For the text-containing cell, return its midpoint in [X, Y] coordinate format. 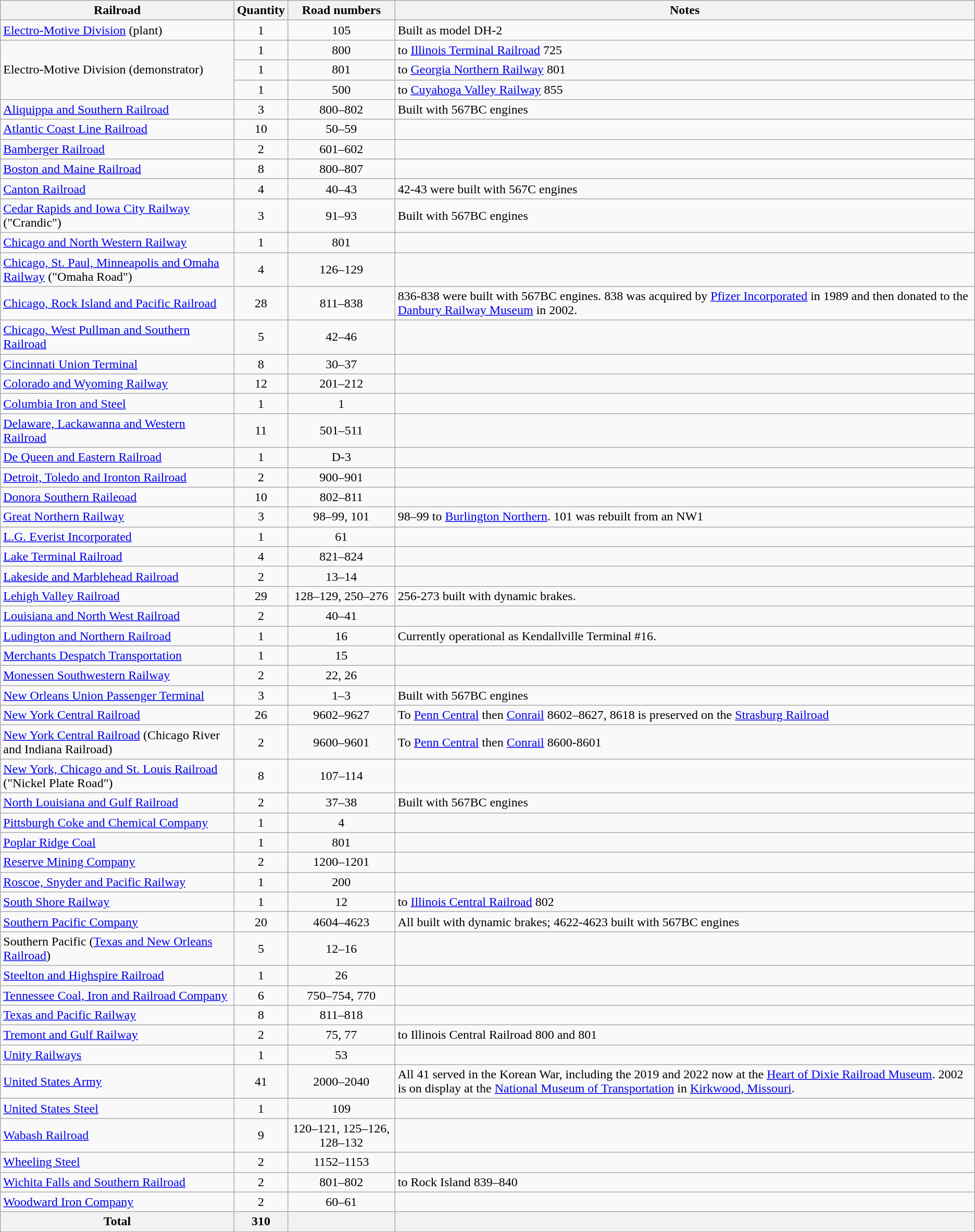
811–818 [341, 1015]
Total [118, 1222]
41 [260, 1081]
Wichita Falls and Southern Railroad [118, 1182]
105 [341, 30]
to Georgia Northern Railway 801 [684, 70]
109 [341, 1109]
2000–2040 [341, 1081]
Notes [684, 10]
De Queen and Eastern Railroad [118, 457]
256-273 built with dynamic brakes. [684, 596]
107–114 [341, 776]
9600–9601 [341, 742]
Steelton and Highspire Railroad [118, 975]
Pittsburgh Coke and Chemical Company [118, 823]
30–37 [341, 364]
New York, Chicago and St. Louis Railroad ("Nickel Plate Road") [118, 776]
37–38 [341, 803]
Texas and Pacific Railway [118, 1015]
to Rock Island 839–840 [684, 1182]
Canton Railroad [118, 189]
836-838 were built with 567BC engines. 838 was acquired by Pfizer Incorporated in 1989 and then donated to the Danbury Railway Museum in 2002. [684, 303]
811–838 [341, 303]
Cedar Rapids and Iowa City Railway ("Crandic") [118, 216]
15 [341, 656]
Built as model DH-2 [684, 30]
Delaware, Lackawanna and Western Railroad [118, 430]
126–129 [341, 269]
40–41 [341, 616]
310 [260, 1222]
6 [260, 995]
Detroit, Toledo and Ironton Railroad [118, 477]
98–99, 101 [341, 517]
Wheeling Steel [118, 1162]
29 [260, 596]
Great Northern Railway [118, 517]
Lehigh Valley Railroad [118, 596]
1200–1201 [341, 862]
Louisiana and North West Railroad [118, 616]
Colorado and Wyoming Railway [118, 384]
Roscoe, Snyder and Pacific Railway [118, 882]
to Cuyahoga Valley Railway 855 [684, 90]
98–99 to Burlington Northern. 101 was rebuilt from an NW1 [684, 517]
D-3 [341, 457]
Southern Pacific Company [118, 922]
Railroad [118, 10]
Chicago, West Pullman and Southern Railroad [118, 338]
Chicago, Rock Island and Pacific Railroad [118, 303]
801–802 [341, 1182]
to Illinois Central Railroad 800 and 801 [684, 1035]
601–602 [341, 149]
800–807 [341, 169]
50–59 [341, 129]
Electro-Motive Division (plant) [118, 30]
200 [341, 882]
To Penn Central then Conrail 8600-8601 [684, 742]
Aliquippa and Southern Railroad [118, 109]
800–802 [341, 109]
16 [341, 636]
Electro-Motive Division (demonstrator) [118, 70]
Chicago and North Western Railway [118, 242]
All built with dynamic brakes; 4622-4623 built with 567BC engines [684, 922]
Boston and Maine Railroad [118, 169]
9 [260, 1136]
North Louisiana and Gulf Railroad [118, 803]
Bamberger Railroad [118, 149]
501–511 [341, 430]
201–212 [341, 384]
Ludington and Northern Railroad [118, 636]
Reserve Mining Company [118, 862]
Atlantic Coast Line Railroad [118, 129]
Chicago, St. Paul, Minneapolis and Omaha Railway ("Omaha Road") [118, 269]
60–61 [341, 1202]
Cincinnati Union Terminal [118, 364]
1–3 [341, 695]
Unity Railways [118, 1055]
42-43 were built with 567C engines [684, 189]
Lakeside and Marblehead Railroad [118, 576]
120–121, 125–126, 128–132 [341, 1136]
New Orleans Union Passenger Terminal [118, 695]
40–43 [341, 189]
Quantity [260, 10]
13–14 [341, 576]
Southern Pacific (Texas and New Orleans Railroad) [118, 948]
750–754, 770 [341, 995]
11 [260, 430]
821–824 [341, 556]
Columbia Iron and Steel [118, 404]
Donora Southern Raileoad [118, 497]
Wabash Railroad [118, 1136]
To Penn Central then Conrail 8602–8627, 8618 is preserved on the Strasburg Railroad [684, 715]
South Shore Railway [118, 902]
802–811 [341, 497]
800 [341, 50]
75, 77 [341, 1035]
Woodward Iron Company [118, 1202]
New York Central Railroad (Chicago River and Indiana Railroad) [118, 742]
500 [341, 90]
12–16 [341, 948]
42–46 [341, 338]
128–129, 250–276 [341, 596]
1152–1153 [341, 1162]
Lake Terminal Railroad [118, 556]
to Illinois Terminal Railroad 725 [684, 50]
to Illinois Central Railroad 802 [684, 902]
Merchants Despatch Transportation [118, 656]
4604–4623 [341, 922]
Tremont and Gulf Railway [118, 1035]
20 [260, 922]
91–93 [341, 216]
United States Steel [118, 1109]
Tennessee Coal, Iron and Railroad Company [118, 995]
53 [341, 1055]
28 [260, 303]
22, 26 [341, 676]
Currently operational as Kendallville Terminal #16. [684, 636]
New York Central Railroad [118, 715]
9602–9627 [341, 715]
Road numbers [341, 10]
900–901 [341, 477]
Poplar Ridge Coal [118, 842]
United States Army [118, 1081]
Monessen Southwestern Railway [118, 676]
61 [341, 537]
L.G. Everist Incorporated [118, 537]
